Search for the cell housing the specified text and yield its [x, y] center coordinate. 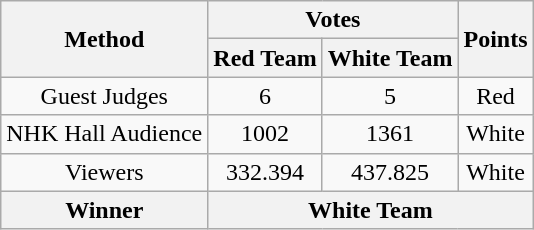
Guest Judges [104, 96]
5 [390, 96]
Points [496, 39]
1002 [265, 134]
Votes [333, 20]
Red Team [265, 58]
Viewers [104, 172]
Red [496, 96]
437.825 [390, 172]
332.394 [265, 172]
Method [104, 39]
NHK Hall Audience [104, 134]
6 [265, 96]
1361 [390, 134]
Winner [104, 210]
